Detect which cell encompasses the target text, then output its [X, Y] center coordinate. 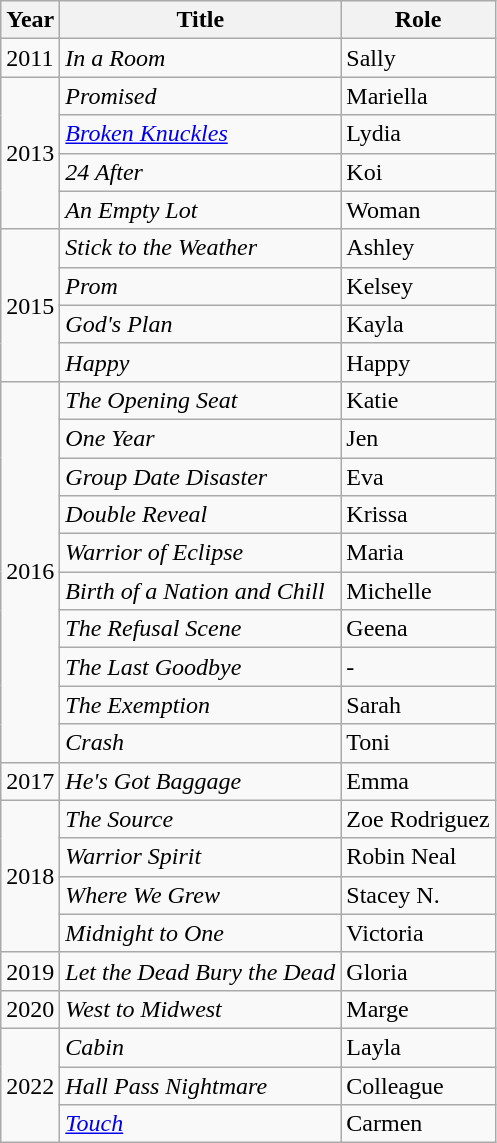
Warrior Spirit [200, 857]
Touch [200, 1124]
Jen [418, 438]
2013 [30, 153]
Carmen [418, 1124]
Midnight to One [200, 933]
The Exemption [200, 705]
2019 [30, 971]
Stacey N. [418, 895]
Prom [200, 286]
2015 [30, 305]
Role [418, 20]
Victoria [418, 933]
Warrior of Eclipse [200, 553]
Maria [418, 553]
Kelsey [418, 286]
He's Got Baggage [200, 781]
Lydia [418, 134]
Hall Pass Nightmare [200, 1085]
West to Midwest [200, 1009]
Mariella [418, 96]
2011 [30, 58]
Zoe Rodriguez [418, 819]
Layla [418, 1047]
Sally [418, 58]
Woman [418, 210]
An Empty Lot [200, 210]
Eva [418, 477]
The Refusal Scene [200, 629]
Koi [418, 172]
Kayla [418, 324]
Let the Dead Bury the Dead [200, 971]
Emma [418, 781]
Year [30, 20]
The Opening Seat [200, 400]
Sarah [418, 705]
The Source [200, 819]
Toni [418, 743]
Cabin [200, 1047]
Robin Neal [418, 857]
24 After [200, 172]
Krissa [418, 515]
One Year [200, 438]
2018 [30, 876]
- [418, 667]
The Last Goodbye [200, 667]
Gloria [418, 971]
Broken Knuckles [200, 134]
Colleague [418, 1085]
2017 [30, 781]
God's Plan [200, 324]
2016 [30, 572]
In a Room [200, 58]
Stick to the Weather [200, 248]
Michelle [418, 591]
Promised [200, 96]
Geena [418, 629]
Double Reveal [200, 515]
Crash [200, 743]
2022 [30, 1085]
Birth of a Nation and Chill [200, 591]
Marge [418, 1009]
Ashley [418, 248]
Where We Grew [200, 895]
Katie [418, 400]
Group Date Disaster [200, 477]
2020 [30, 1009]
Title [200, 20]
